Find where the given text appears and provide that cell's center as [x, y] coordinate. 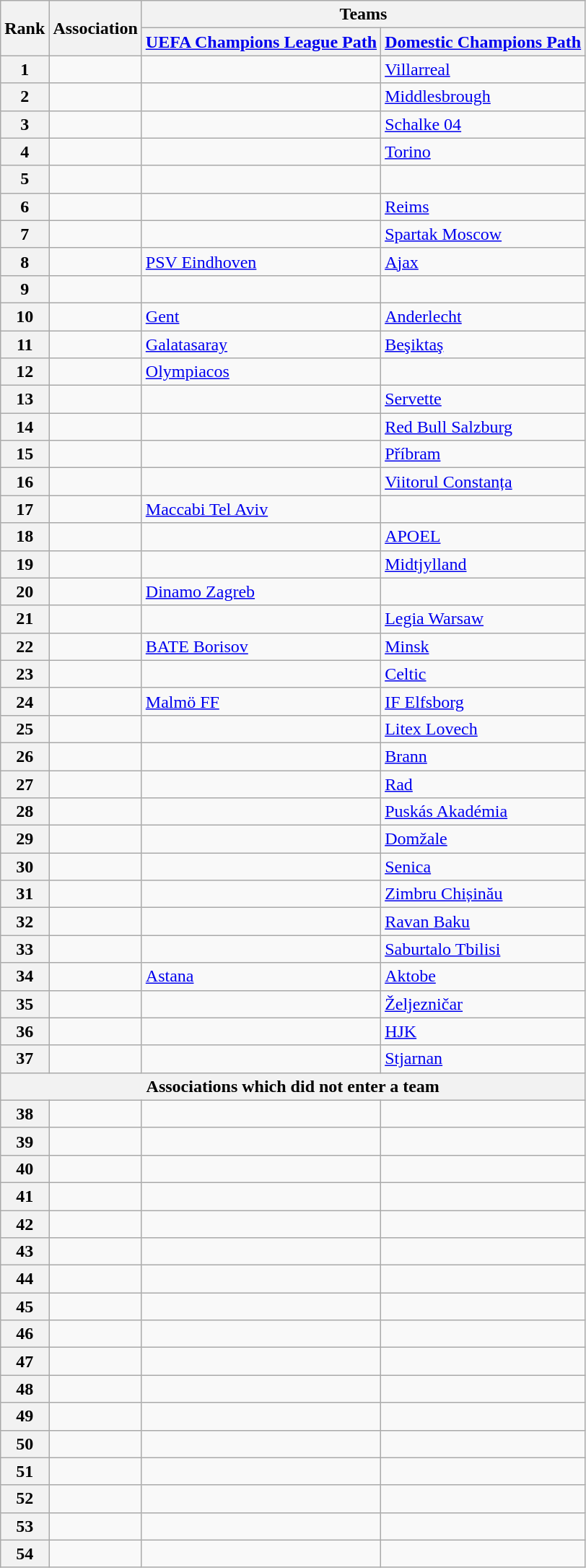
Příbram [484, 454]
12 [25, 372]
41 [25, 1196]
Villarreal [484, 69]
11 [25, 345]
28 [25, 812]
Spartak Moscow [484, 234]
8 [25, 261]
Domžale [484, 839]
23 [25, 674]
7 [25, 234]
Ravan Baku [484, 922]
Zimbru Chișinău [484, 894]
Senica [484, 867]
2 [25, 97]
3 [25, 124]
HJK [484, 1031]
17 [25, 509]
Puskás Akadémia [484, 812]
6 [25, 207]
50 [25, 1444]
16 [25, 482]
45 [25, 1307]
Dinamo Zagreb [261, 592]
Beşiktaş [484, 345]
Litex Lovech [484, 729]
39 [25, 1141]
46 [25, 1334]
43 [25, 1252]
18 [25, 537]
53 [25, 1526]
Middlesbrough [484, 97]
44 [25, 1279]
48 [25, 1389]
Aktobe [484, 976]
Celtic [484, 674]
Maccabi Tel Aviv [261, 509]
14 [25, 427]
Viitorul Constanța [484, 482]
19 [25, 564]
Saburtalo Tbilisi [484, 949]
21 [25, 619]
4 [25, 152]
34 [25, 976]
Minsk [484, 646]
Torino [484, 152]
49 [25, 1416]
Association [95, 28]
Gent [261, 316]
47 [25, 1361]
Legia Warsaw [484, 619]
1 [25, 69]
BATE Borisov [261, 646]
Domestic Champions Path [484, 42]
Associations which did not enter a team [293, 1086]
25 [25, 729]
42 [25, 1224]
5 [25, 179]
32 [25, 922]
52 [25, 1499]
PSV Eindhoven [261, 261]
Anderlecht [484, 316]
APOEL [484, 537]
Servette [484, 399]
Ajax [484, 261]
30 [25, 867]
31 [25, 894]
Olympiacos [261, 372]
24 [25, 701]
Red Bull Salzburg [484, 427]
38 [25, 1114]
33 [25, 949]
22 [25, 646]
40 [25, 1169]
51 [25, 1471]
54 [25, 1554]
29 [25, 839]
Malmö FF [261, 701]
IF Elfsborg [484, 701]
27 [25, 784]
26 [25, 756]
Rank [25, 28]
Stjarnan [484, 1059]
Brann [484, 756]
Astana [261, 976]
15 [25, 454]
10 [25, 316]
Galatasaray [261, 345]
UEFA Champions League Path [261, 42]
20 [25, 592]
9 [25, 289]
Željezničar [484, 1004]
35 [25, 1004]
Teams [363, 14]
13 [25, 399]
Schalke 04 [484, 124]
36 [25, 1031]
Midtjylland [484, 564]
37 [25, 1059]
Reims [484, 207]
Rad [484, 784]
